Capture the cell that displays the provided text and extract its (X, Y) central coordinate. 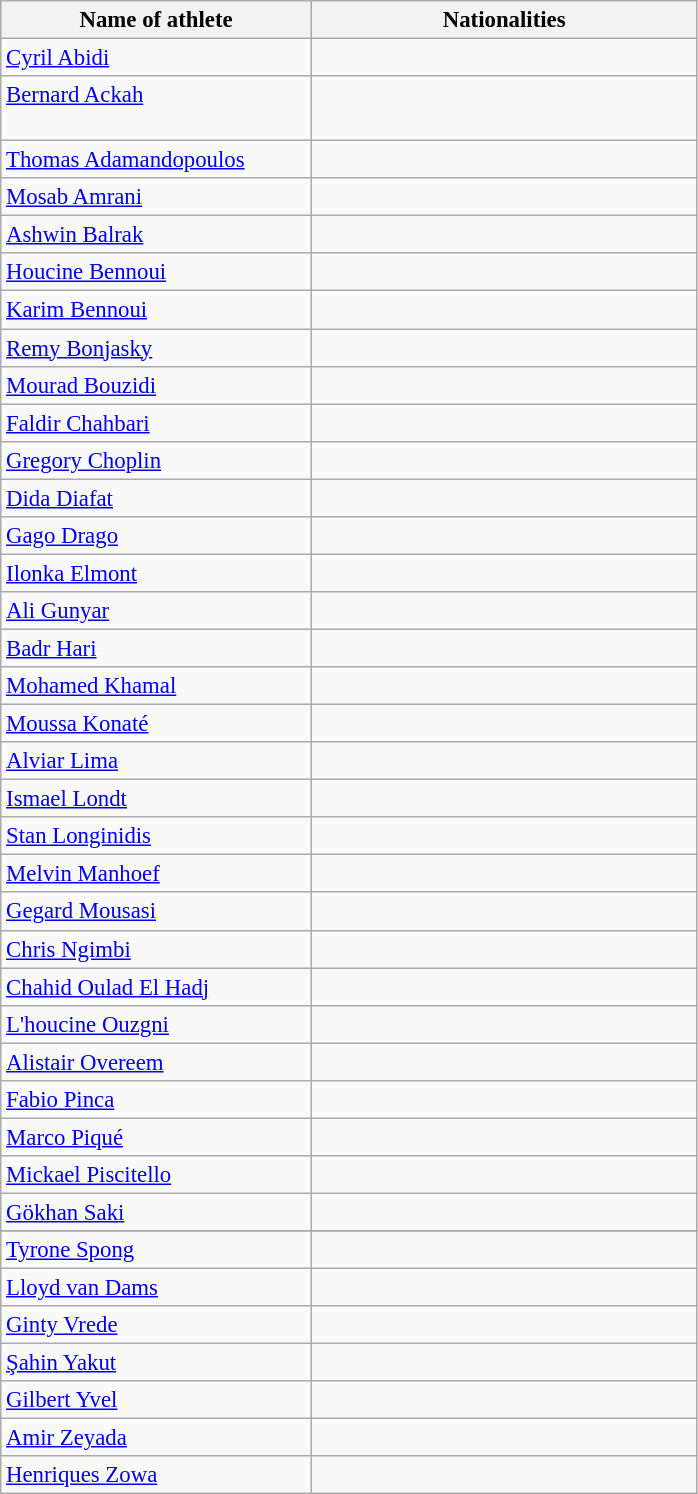
Moussa Konaté (156, 724)
Gregory Choplin (156, 460)
Chahid Oulad El Hadj (156, 987)
Marco Piqué (156, 1137)
Ilonka Elmont (156, 573)
L'houcine Ouzgni (156, 1024)
Gilbert Yvel (156, 1400)
Nationalities (504, 20)
Ashwin Balrak (156, 235)
Mosab Amrani (156, 197)
Dida Diafat (156, 498)
Thomas Adamandopoulos (156, 160)
Mickael Piscitello (156, 1175)
Alistair Overeem (156, 1062)
Chris Ngimbi (156, 949)
Bernard Ackah (156, 108)
Şahin Yakut (156, 1363)
Mourad Bouzidi (156, 385)
Karim Bennoui (156, 310)
Remy Bonjasky (156, 348)
Henriques Zowa (156, 1475)
Gago Drago (156, 536)
Tyrone Spong (156, 1250)
Amir Zeyada (156, 1438)
Name of athlete (156, 20)
Gökhan Saki (156, 1212)
Stan Longinidis (156, 836)
Fabio Pinca (156, 1100)
Gegard Mousasi (156, 912)
Badr Hari (156, 648)
Alviar Lima (156, 761)
Faldir Chahbari (156, 423)
Ismael Londt (156, 799)
Melvin Manhoef (156, 874)
Mohamed Khamal (156, 686)
Ali Gunyar (156, 611)
Ginty Vrede (156, 1325)
Houcine Bennoui (156, 273)
Lloyd van Dams (156, 1288)
Cyril Abidi (156, 58)
